Output the [X, Y] coordinate of the center of the cell containing the given text.  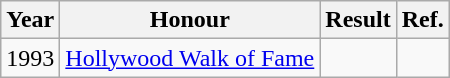
Ref. [422, 20]
Year [30, 20]
1993 [30, 58]
Honour [190, 20]
Result [358, 20]
Hollywood Walk of Fame [190, 58]
